Extract the [x, y] coordinate from the center of the cell holding the provided text.  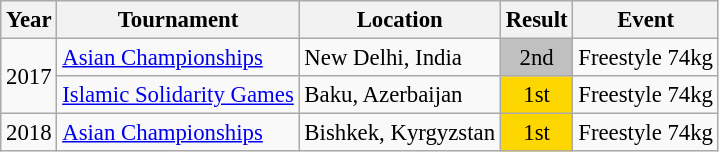
Bishkek, Kyrgyzstan [400, 133]
2018 [29, 133]
Result [536, 20]
Baku, Azerbaijan [400, 95]
New Delhi, India [400, 58]
2017 [29, 76]
Location [400, 20]
Event [646, 20]
Islamic Solidarity Games [178, 95]
Year [29, 20]
2nd [536, 58]
Tournament [178, 20]
